Provide the (x, y) coordinate of the cell's center where the given text is located.  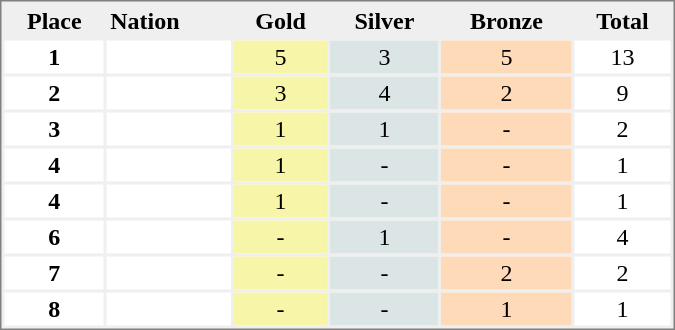
Gold (280, 20)
Silver (384, 20)
Bronze (507, 20)
9 (622, 92)
8 (54, 308)
7 (54, 272)
Total (622, 20)
13 (622, 56)
Place (54, 20)
6 (54, 236)
Nation (169, 20)
